Provide the [x, y] coordinate of the cell's center where the given text is located.  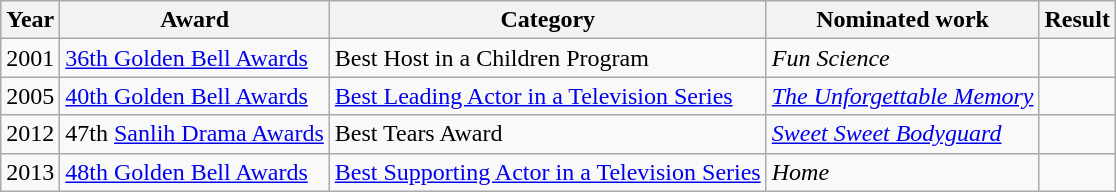
36th Golden Bell Awards [195, 58]
Award [195, 20]
Best Tears Award [548, 134]
2005 [30, 96]
Sweet Sweet Bodyguard [902, 134]
2001 [30, 58]
Best Supporting Actor in a Television Series [548, 172]
47th Sanlih Drama Awards [195, 134]
2012 [30, 134]
40th Golden Bell Awards [195, 96]
Year [30, 20]
Result [1077, 20]
Best Leading Actor in a Television Series [548, 96]
Fun Science [902, 58]
2013 [30, 172]
The Unforgettable Memory [902, 96]
48th Golden Bell Awards [195, 172]
Home [902, 172]
Nominated work [902, 20]
Category [548, 20]
Best Host in a Children Program [548, 58]
